Capture the cell that displays the provided text and extract its [x, y] central coordinate. 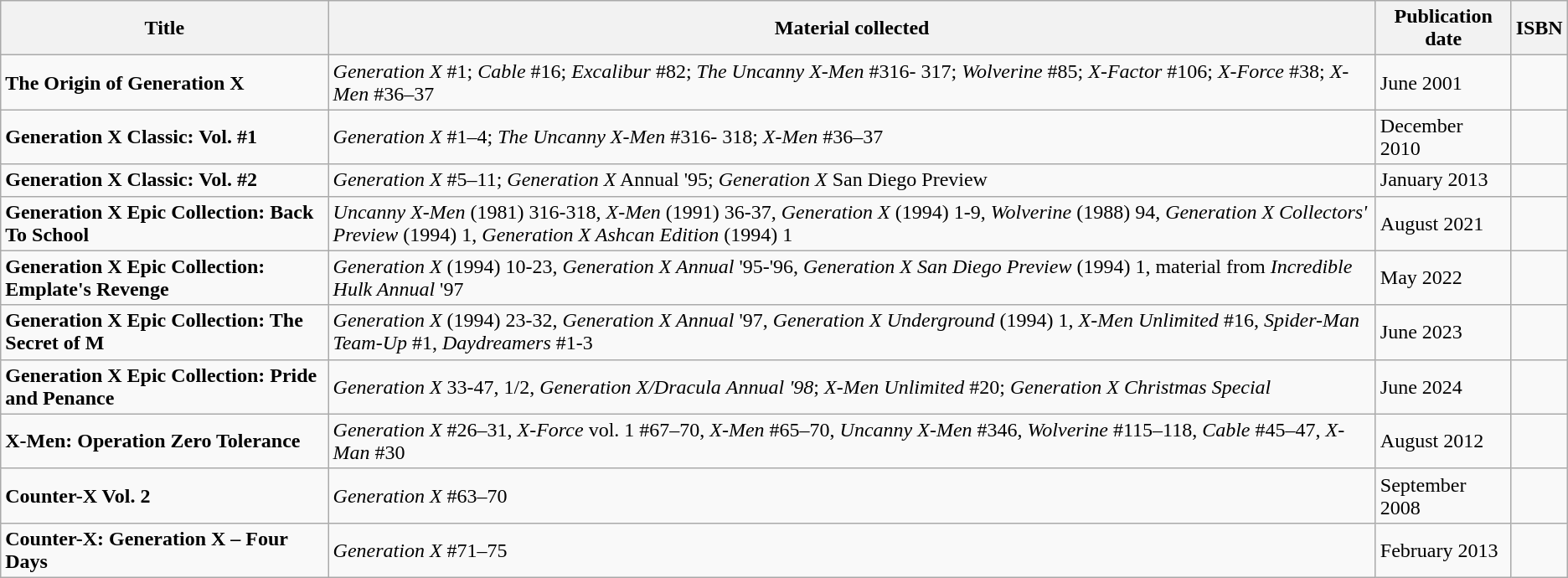
Generation X 33-47, 1/2, Generation X/Dracula Annual '98; X-Men Unlimited #20; Generation X Christmas Special [852, 387]
September 2008 [1443, 496]
August 2012 [1443, 441]
Generation X #1; Cable #16; Excalibur #82; The Uncanny X-Men #316- 317; Wolverine #85; X-Factor #106; X-Force #38; X-Men #36–37 [852, 82]
January 2013 [1443, 180]
Generation X #5–11; Generation X Annual '95; Generation X San Diego Preview [852, 180]
December 2010 [1443, 137]
Material collected [852, 28]
February 2013 [1443, 550]
Generation X Classic: Vol. #1 [164, 137]
August 2021 [1443, 223]
Generation X (1994) 10-23, Generation X Annual '95-'96, Generation X San Diego Preview (1994) 1, material from Incredible Hulk Annual '97 [852, 278]
ISBN [1540, 28]
June 2023 [1443, 332]
Generation X Epic Collection: The Secret of M [164, 332]
Counter-X Vol. 2 [164, 496]
Generation X #1–4; The Uncanny X-Men #316- 318; X-Men #36–37 [852, 137]
Generation X #71–75 [852, 550]
Generation X Epic Collection: Pride and Penance [164, 387]
June 2024 [1443, 387]
Generation X #63–70 [852, 496]
X-Men: Operation Zero Tolerance [164, 441]
Generation X (1994) 23-32, Generation X Annual '97, Generation X Underground (1994) 1, X-Men Unlimited #16, Spider-Man Team-Up #1, Daydreamers #1-3 [852, 332]
Counter-X: Generation X – Four Days [164, 550]
Generation X #26–31, X-Force vol. 1 #67–70, X-Men #65–70, Uncanny X-Men #346, Wolverine #115–118, Cable #45–47, X-Man #30 [852, 441]
Publication date [1443, 28]
Generation X Epic Collection: Emplate's Revenge [164, 278]
June 2001 [1443, 82]
Generation X Classic: Vol. #2 [164, 180]
May 2022 [1443, 278]
Title [164, 28]
The Origin of Generation X [164, 82]
Generation X Epic Collection: Back To School [164, 223]
